Extract the (X, Y) coordinate from the center of the cell holding the provided text.  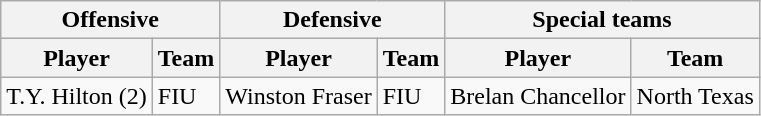
Special teams (602, 20)
Brelan Chancellor (538, 96)
Winston Fraser (298, 96)
T.Y. Hilton (2) (77, 96)
Defensive (332, 20)
Offensive (110, 20)
North Texas (695, 96)
